Provide the [X, Y] coordinate of the cell's center where the given text is located.  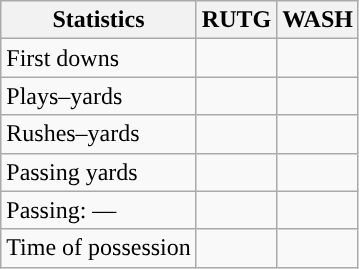
Rushes–yards [99, 134]
Time of possession [99, 248]
WASH [318, 20]
Statistics [99, 20]
First downs [99, 58]
Passing: –– [99, 210]
Plays–yards [99, 96]
Passing yards [99, 172]
RUTG [236, 20]
